Extract the [x, y] coordinate from the center of the cell holding the provided text.  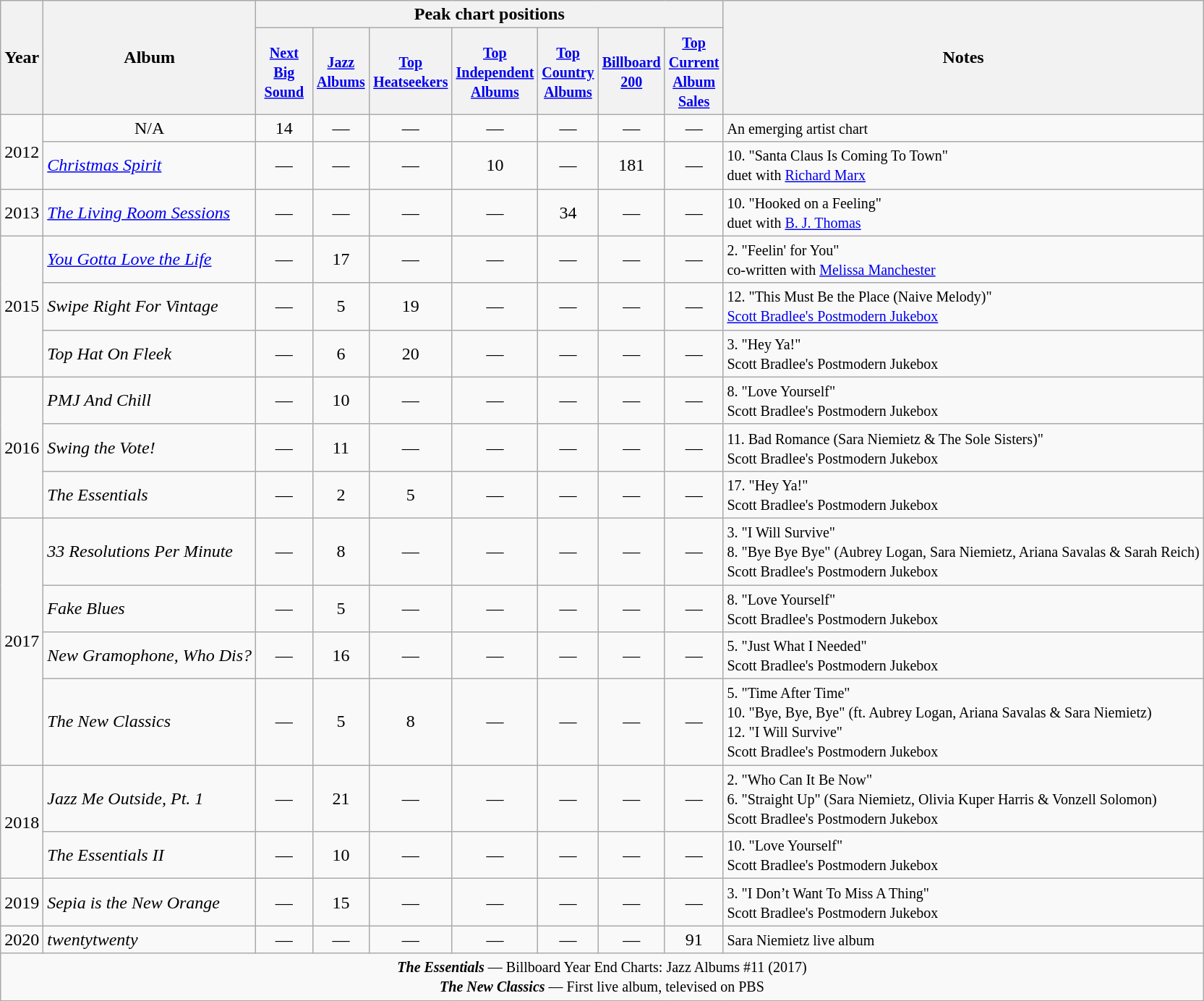
Peak chart positions [490, 14]
15 [341, 903]
N/A [150, 128]
17. "Hey Ya!"Scott Bradlee's Postmodern Jukebox [963, 495]
Swipe Right For Vintage [150, 307]
2013 [22, 213]
10. "Santa Claus Is Coming To Town" duet with Richard Marx [963, 165]
Christmas Spirit [150, 165]
You Gotta Love the Life [150, 259]
2. "Feelin' for You" co-written with Melissa Manchester [963, 259]
The Essentials II [150, 855]
11 [341, 447]
2016 [22, 447]
Top Hat On Fleek [150, 353]
2 [341, 495]
Top Country Albums [568, 71]
The Living Room Sessions [150, 213]
Year [22, 58]
Top Current Album Sales [694, 71]
34 [568, 213]
Sepia is the New Orange [150, 903]
10. "Love Yourself" Scott Bradlee's Postmodern Jukebox [963, 855]
Jazz Albums [341, 71]
twentytwenty [150, 940]
Notes [963, 58]
Album [150, 58]
6 [341, 353]
The Essentials — Billboard Year End Charts: Jazz Albums #11 (2017)The New Classics — First live album, televised on PBS [602, 976]
2. "Who Can It Be Now"6. "Straight Up" (Sara Niemietz, Olivia Kuper Harris & Vonzell Solomon)Scott Bradlee's Postmodern Jukebox [963, 798]
The Essentials [150, 495]
5. "Time After Time" 10. "Bye, Bye, Bye" (ft. Aubrey Logan, Ariana Savalas & Sara Niemietz)12. "I Will Survive"Scott Bradlee's Postmodern Jukebox [963, 722]
PMJ And Chill [150, 401]
2018 [22, 822]
16 [341, 655]
Jazz Me Outside, Pt. 1 [150, 798]
2019 [22, 903]
2020 [22, 940]
Fake Blues [150, 608]
181 [631, 165]
11. Bad Romance (Sara Niemietz & The Sole Sisters)"Scott Bradlee's Postmodern Jukebox [963, 447]
New Gramophone, Who Dis? [150, 655]
2012 [22, 152]
An emerging artist chart [963, 128]
Top Heatseekers [411, 71]
33 Resolutions Per Minute [150, 551]
Sara Niemietz live album [963, 940]
3. "I Will Survive"8. "Bye Bye Bye" (Aubrey Logan, Sara Niemietz, Ariana Savalas & Sarah Reich)Scott Bradlee's Postmodern Jukebox [963, 551]
Billboard 200 [631, 71]
14 [285, 128]
3. "Hey Ya!"Scott Bradlee's Postmodern Jukebox [963, 353]
Next Big Sound [285, 71]
5. "Just What I Needed"Scott Bradlee's Postmodern Jukebox [963, 655]
2015 [22, 307]
91 [694, 940]
12. "This Must Be the Place (Naive Melody)" Scott Bradlee's Postmodern Jukebox [963, 307]
21 [341, 798]
10. "Hooked on a Feeling" duet with B. J. Thomas [963, 213]
19 [411, 307]
3. "I Don’t Want To Miss A Thing"Scott Bradlee's Postmodern Jukebox [963, 903]
The New Classics [150, 722]
Top Independent Albums [495, 71]
Swing the Vote! [150, 447]
2017 [22, 641]
20 [411, 353]
17 [341, 259]
